Search for the cell housing the specified text and yield its [x, y] center coordinate. 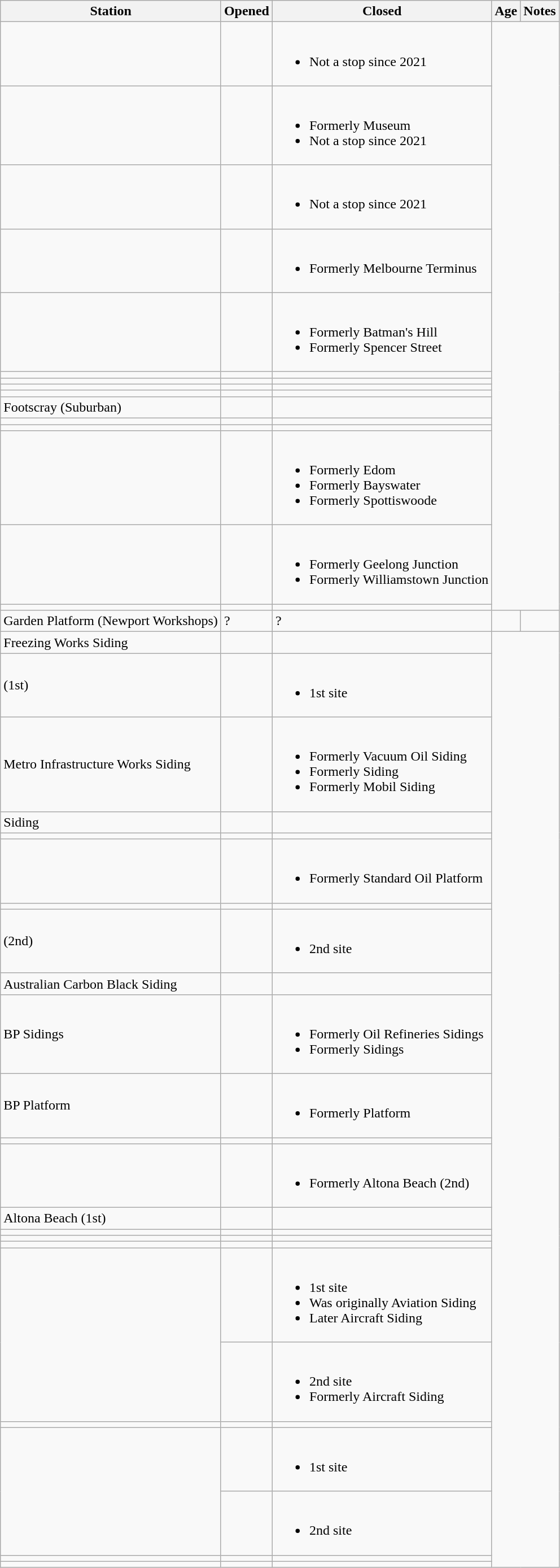
Australian Carbon Black Siding [111, 984]
Garden Platform (Newport Workshops) [111, 621]
BP Sidings [111, 1034]
2nd siteFormerly Aircraft Siding [382, 1382]
Formerly Standard Oil Platform [382, 871]
Notes [540, 11]
Formerly Platform [382, 1106]
Formerly Melbourne Terminus [382, 261]
Formerly Vacuum Oil SidingFormerly SidingFormerly Mobil Siding [382, 765]
Formerly Altona Beach (2nd) [382, 1176]
Freezing Works Siding [111, 643]
(1st) [111, 685]
Formerly EdomFormerly BayswaterFormerly Spottiswoode [382, 478]
Station [111, 11]
Formerly Batman's HillFormerly Spencer Street [382, 332]
Siding [111, 822]
BP Platform [111, 1106]
Opened [246, 11]
Footscray (Suburban) [111, 407]
(2nd) [111, 941]
Closed [382, 11]
Formerly Geelong JunctionFormerly Williamstown Junction [382, 565]
Metro Infrastructure Works Siding [111, 765]
Formerly MuseumNot a stop since 2021 [382, 125]
Age [506, 11]
Altona Beach (1st) [111, 1218]
Formerly Oil Refineries SidingsFormerly Sidings [382, 1034]
1st siteWas originally Aviation SidingLater Aircraft Siding [382, 1295]
